Extract the (x, y) coordinate from the center of the cell holding the provided text.  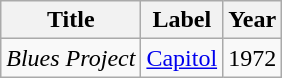
Blues Project (71, 58)
Title (71, 20)
Capitol (182, 58)
1972 (252, 58)
Label (182, 20)
Year (252, 20)
